Identify which cell holds the provided text, then report its (x, y) central coordinate. 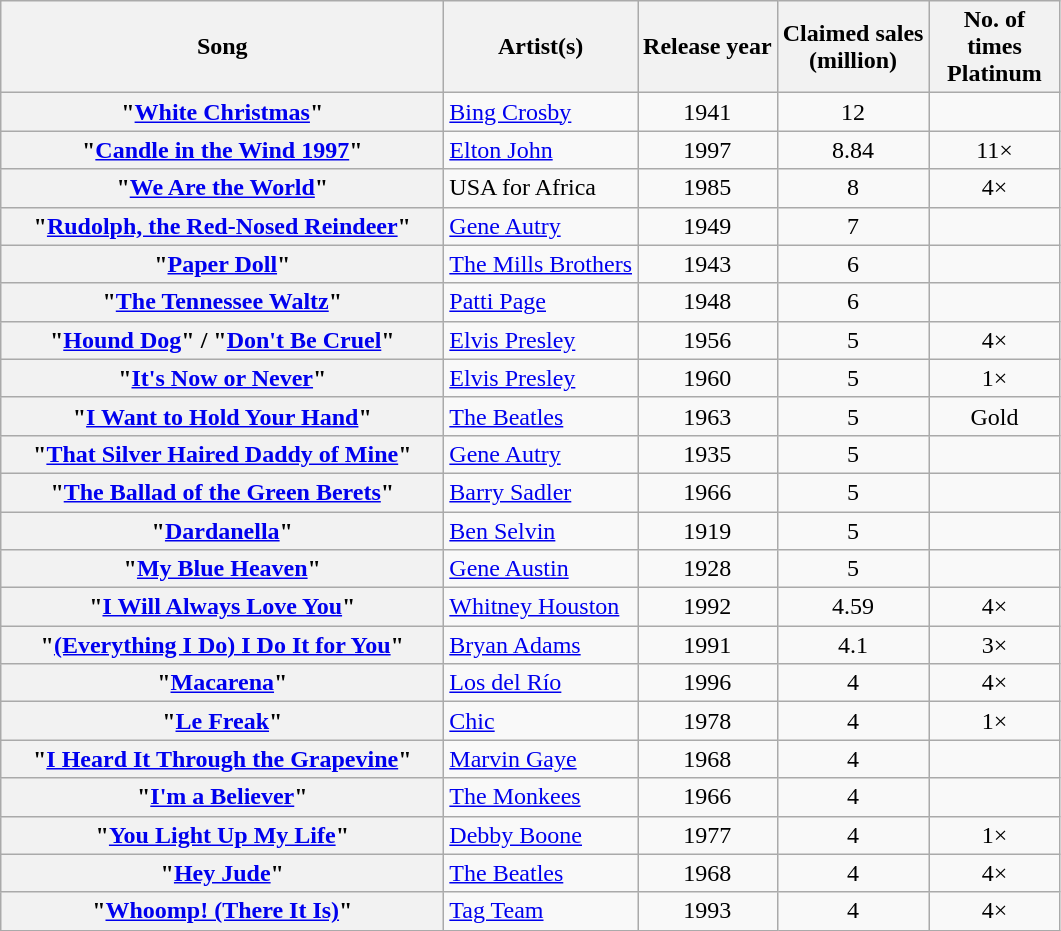
"That Silver Haired Daddy of Mine" (222, 454)
USA for Africa (541, 188)
1997 (708, 150)
Gold (994, 416)
"Rudolph, the Red-Nosed Reindeer" (222, 226)
1977 (708, 835)
"Le Freak" (222, 721)
"I Will Always Love You" (222, 607)
Song (222, 47)
1949 (708, 226)
The Mills Brothers (541, 264)
Debby Boone (541, 835)
Release year (708, 47)
Claimed sales(million) (853, 47)
1941 (708, 112)
1992 (708, 607)
Ben Selvin (541, 531)
1960 (708, 378)
1978 (708, 721)
12 (853, 112)
1948 (708, 302)
Whitney Houston (541, 607)
"Paper Doll" (222, 264)
"Hound Dog" / "Don't Be Cruel" (222, 340)
Gene Austin (541, 569)
1919 (708, 531)
Chic (541, 721)
Los del Río (541, 683)
1963 (708, 416)
"Whoomp! (There It Is)" (222, 911)
7 (853, 226)
1991 (708, 645)
"We Are the World" (222, 188)
Artist(s) (541, 47)
8 (853, 188)
1935 (708, 454)
"I Heard It Through the Grapevine" (222, 759)
"The Tennessee Waltz" (222, 302)
Barry Sadler (541, 492)
"It's Now or Never" (222, 378)
3× (994, 645)
1996 (708, 683)
Bryan Adams (541, 645)
8.84 (853, 150)
1943 (708, 264)
"Dardanella" (222, 531)
Tag Team (541, 911)
1985 (708, 188)
"White Christmas" (222, 112)
11× (994, 150)
"I'm a Believer" (222, 797)
Elton John (541, 150)
4.1 (853, 645)
"(Everything I Do) I Do It for You" (222, 645)
"Candle in the Wind 1997" (222, 150)
"The Ballad of the Green Berets" (222, 492)
1928 (708, 569)
"Macarena" (222, 683)
"My Blue Heaven" (222, 569)
Patti Page (541, 302)
"Hey Jude" (222, 873)
The Monkees (541, 797)
"You Light Up My Life" (222, 835)
4.59 (853, 607)
"I Want to Hold Your Hand" (222, 416)
Marvin Gaye (541, 759)
No. of times Platinum (994, 47)
1993 (708, 911)
1956 (708, 340)
Bing Crosby (541, 112)
